Extract the (X, Y) coordinate from the center of the cell holding the provided text.  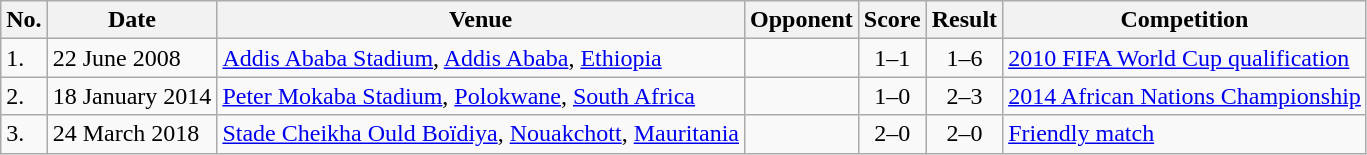
1. (24, 58)
Score (892, 20)
Friendly match (1185, 134)
Competition (1185, 20)
18 January 2014 (132, 96)
3. (24, 134)
2. (24, 96)
2–3 (964, 96)
2010 FIFA World Cup qualification (1185, 58)
Stade Cheikha Ould Boïdiya, Nouakchott, Mauritania (481, 134)
No. (24, 20)
Opponent (802, 20)
22 June 2008 (132, 58)
Date (132, 20)
1–1 (892, 58)
Venue (481, 20)
Result (964, 20)
1–6 (964, 58)
24 March 2018 (132, 134)
Peter Mokaba Stadium, Polokwane, South Africa (481, 96)
2014 African Nations Championship (1185, 96)
1–0 (892, 96)
Addis Ababa Stadium, Addis Ababa, Ethiopia (481, 58)
